Output the [x, y] coordinate of the center of the cell containing the given text.  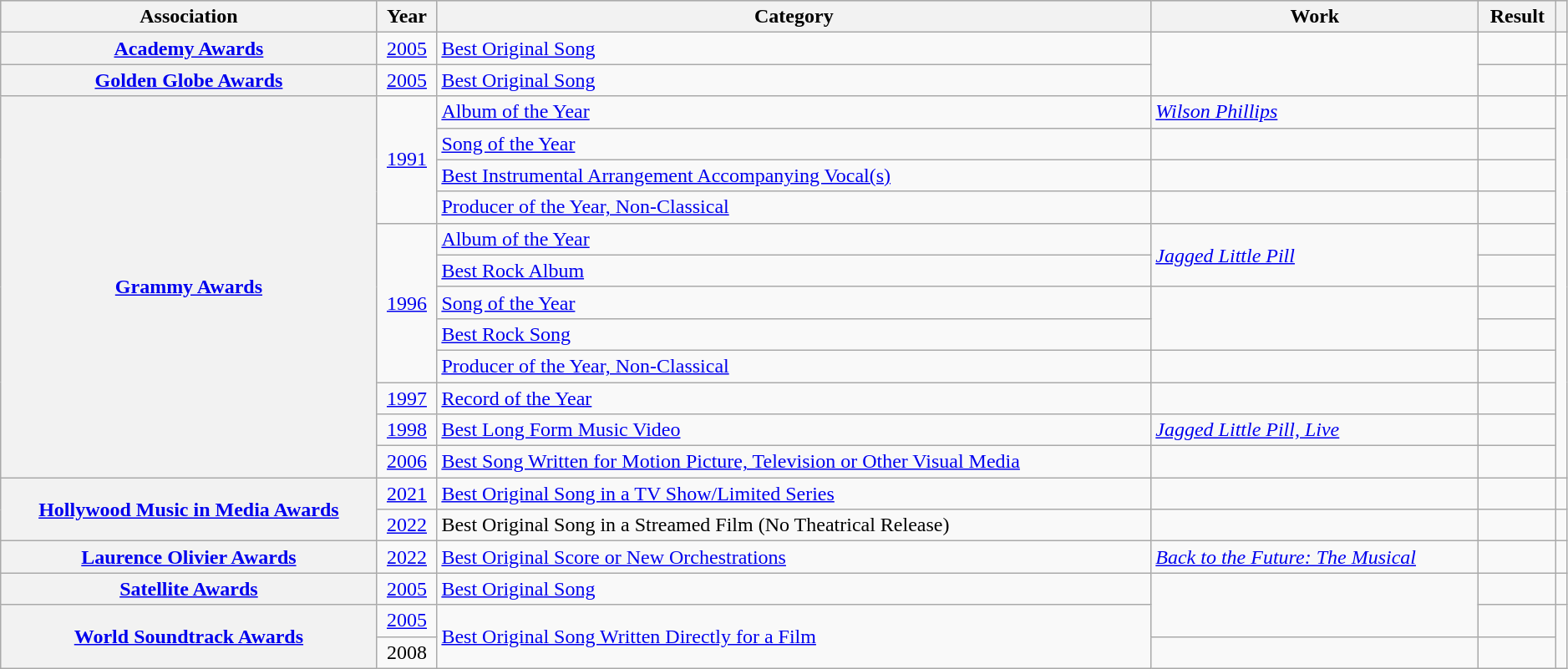
1996 [407, 302]
2006 [407, 462]
1991 [407, 160]
1997 [407, 398]
Best Rock Song [794, 334]
Best Rock Album [794, 271]
Best Song Written for Motion Picture, Television or Other Visual Media [794, 462]
Category [794, 17]
Work [1315, 17]
2021 [407, 494]
Best Original Score or New Orchestrations [794, 557]
Best Original Song Written Directly for a Film [794, 636]
Jagged Little Pill [1315, 255]
Record of the Year [794, 398]
Best Original Song in a TV Show/Limited Series [794, 494]
Jagged Little Pill, Live [1315, 430]
Back to the Future: The Musical [1315, 557]
Academy Awards [189, 48]
Satellite Awards [189, 589]
Year [407, 17]
Wilson Phillips [1315, 112]
Result [1517, 17]
Hollywood Music in Media Awards [189, 509]
Best Long Form Music Video [794, 430]
Golden Globe Awards [189, 80]
2008 [407, 652]
Best Instrumental Arrangement Accompanying Vocal(s) [794, 175]
Laurence Olivier Awards [189, 557]
Grammy Awards [189, 287]
Association [189, 17]
1998 [407, 430]
World Soundtrack Awards [189, 636]
Best Original Song in a Streamed Film (No Theatrical Release) [794, 525]
